Return the [X, Y] coordinate for the center point of the cell that contains the specified text.  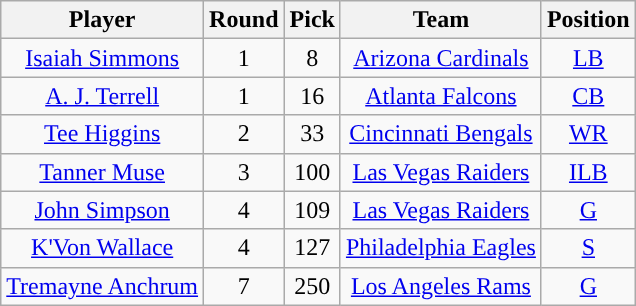
33 [312, 134]
Team [440, 20]
Arizona Cardinals [440, 58]
Cincinnati Bengals [440, 134]
A. J. Terrell [102, 96]
Round [244, 20]
K'Von Wallace [102, 248]
Philadelphia Eagles [440, 248]
8 [312, 58]
WR [588, 134]
S [588, 248]
Tremayne Anchrum [102, 286]
John Simpson [102, 210]
250 [312, 286]
109 [312, 210]
Tee Higgins [102, 134]
CB [588, 96]
Pick [312, 20]
LB [588, 58]
ILB [588, 172]
Los Angeles Rams [440, 286]
100 [312, 172]
Position [588, 20]
Atlanta Falcons [440, 96]
Isaiah Simmons [102, 58]
Player [102, 20]
Tanner Muse [102, 172]
2 [244, 134]
3 [244, 172]
16 [312, 96]
7 [244, 286]
127 [312, 248]
